Return the (x, y) coordinate for the center point of the cell that contains the specified text.  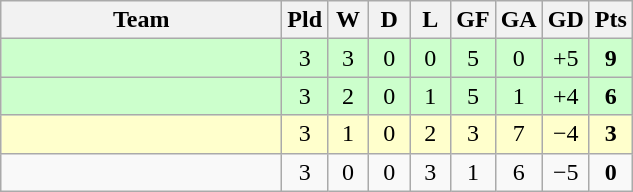
GA (518, 20)
−5 (566, 172)
7 (518, 134)
9 (610, 58)
Pts (610, 20)
−4 (566, 134)
+5 (566, 58)
W (348, 20)
GF (473, 20)
GD (566, 20)
+4 (566, 96)
D (390, 20)
Team (142, 20)
Pld (305, 20)
L (430, 20)
